Provide the (x, y) coordinate of the cell's center where the given text is located.  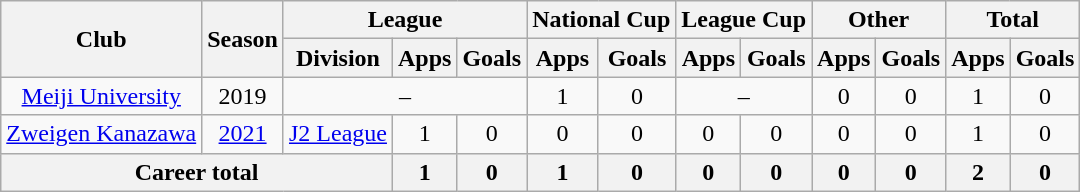
Meiji University (102, 96)
Career total (197, 172)
J2 League (338, 134)
2 (978, 172)
Club (102, 39)
League Cup (744, 20)
National Cup (602, 20)
2021 (243, 134)
League (404, 20)
2019 (243, 96)
Zweigen Kanazawa (102, 134)
Other (879, 20)
Total (1013, 20)
Season (243, 39)
Division (338, 58)
